Find where the given text appears and provide that cell's center as [x, y] coordinate. 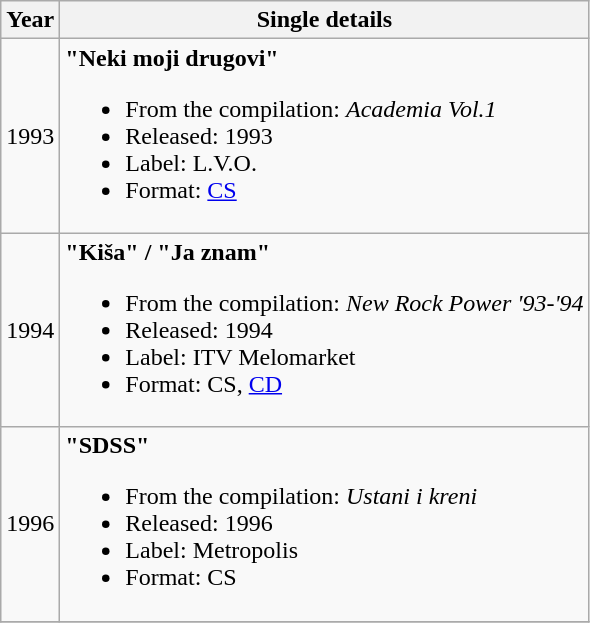
"Neki moji drugovi"From the compilation: Academia Vol.1Released: 1993Label: L.V.O.Format: CS [324, 136]
Year [30, 20]
1996 [30, 524]
"Kiša" / "Ja znam"From the compilation: New Rock Power '93-'94Released: 1994Label: ITV MelomarketFormat: CS, CD [324, 330]
1993 [30, 136]
"SDSS"From the compilation: Ustani i kreniReleased: 1996Label: MetropolisFormat: CS [324, 524]
Single details [324, 20]
1994 [30, 330]
